Find where the given text appears and provide that cell's center as (X, Y) coordinate. 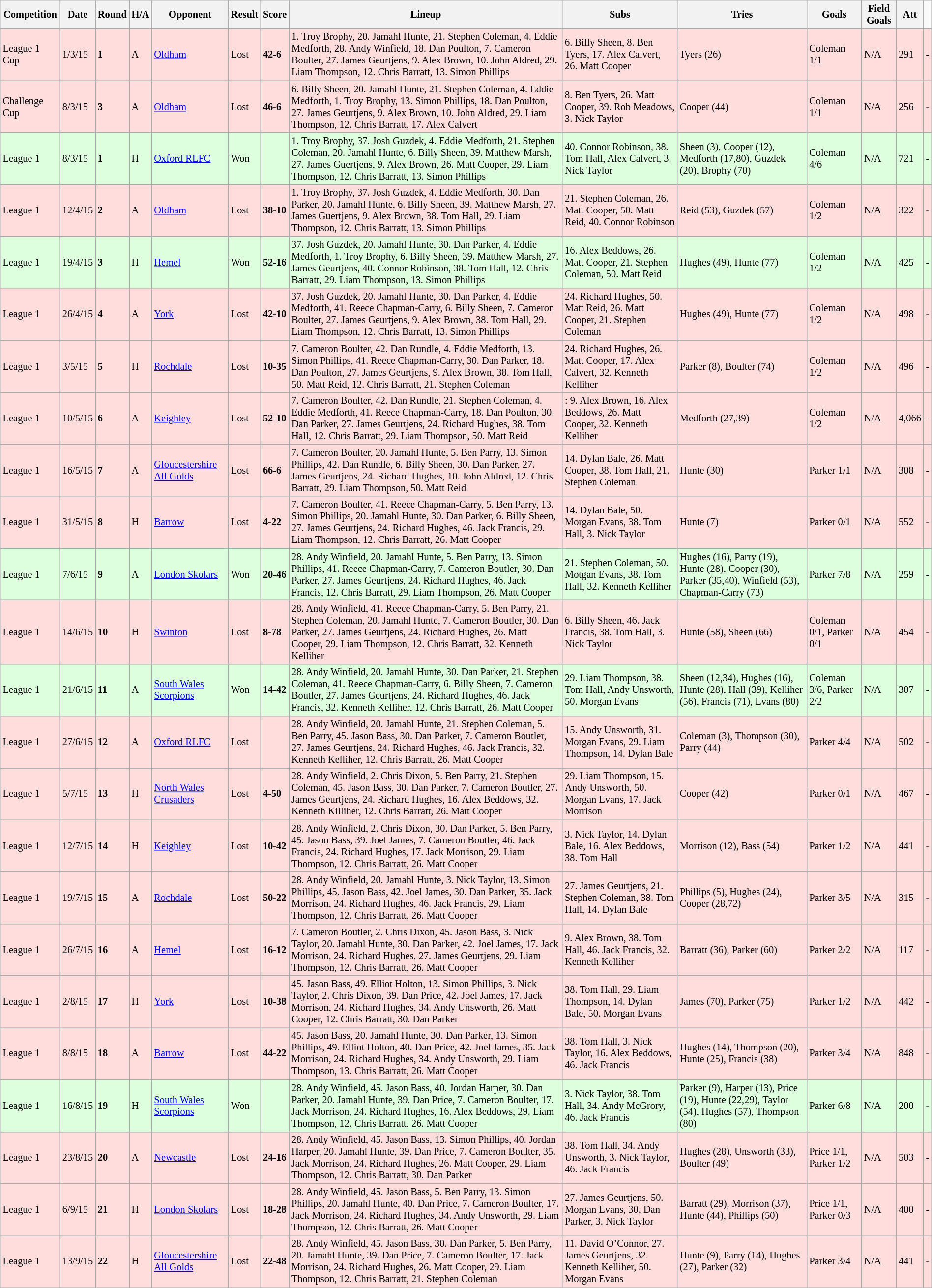
20 (112, 1158)
38. Tom Hall, 3. Nick Taylor, 16. Alex Beddows, 46. Jack Francis (620, 1053)
29. Liam Thompson, 15. Andy Unsworth, 50. Morgan Evans, 17. Jack Morrison (620, 794)
26/4/15 (78, 314)
52-10 (275, 419)
308 (910, 470)
Parker (8), Boulter (74) (742, 366)
Lineup (426, 14)
Cooper (44) (742, 107)
24-16 (275, 1158)
42-6 (275, 55)
Competition (30, 14)
Coleman 4/6 (834, 158)
16 (112, 950)
18 (112, 1053)
9 (112, 574)
24. Richard Hughes, 26. Matt Cooper, 17. Alex Calvert, 32. Kenneth Kelliher (620, 366)
42-10 (275, 314)
: 9. Alex Brown, 16. Alex Beddows, 26. Matt Cooper, 32. Kenneth Kelliher (620, 419)
200 (910, 1106)
40. Connor Robinson, 38. Tom Hall, Alex Calvert, 3. Nick Taylor (620, 158)
Sheen (12,34), Hughes (16), Hunte (28), Hall (39), Kelliher (56), Francis (71), Evans (80) (742, 690)
13/9/15 (78, 1261)
Coleman 0/1, Parker 0/1 (834, 632)
27. James Geurtjens, 21. Stephen Coleman, 38. Tom Hall, 14. Dylan Bale (620, 898)
6. Billy Sheen, 46. Jack Francis, 38. Tom Hall, 3. Nick Taylor (620, 632)
315 (910, 898)
21/6/15 (78, 690)
12/7/15 (78, 846)
8/8/15 (78, 1053)
Price 1/1, Parker 0/3 (834, 1209)
15 (112, 898)
Parker 2/2 (834, 950)
Phillips (5), Hughes (24), Cooper (28,72) (742, 898)
400 (910, 1209)
Parker 4/4 (834, 742)
Goals (834, 14)
22-48 (275, 1261)
9. Alex Brown, 38. Tom Hall, 46. Jack Francis, 32. Kenneth Kelliher (620, 950)
322 (910, 210)
19/7/15 (78, 898)
15. Andy Unsworth, 31. Morgan Evans, 29. Liam Thompson, 14. Dylan Bale (620, 742)
7 (112, 470)
117 (910, 950)
Field Goals (879, 14)
11 (112, 690)
44-22 (275, 1053)
7/6/15 (78, 574)
Att (910, 14)
Price 1/1, Parker 1/2 (834, 1158)
8. Ben Tyers, 26. Matt Cooper, 39. Rob Meadows, 3. Nick Taylor (620, 107)
Hunte (7) (742, 522)
496 (910, 366)
16-12 (275, 950)
14. Dylan Bale, 26. Matt Cooper, 38. Tom Hall, 21. Stephen Coleman (620, 470)
31/5/15 (78, 522)
13 (112, 794)
721 (910, 158)
552 (910, 522)
6 (112, 419)
Tries (742, 14)
Hunte (9), Parry (14), Hughes (27), Parker (32) (742, 1261)
Swinton (190, 632)
16. Alex Beddows, 26. Matt Cooper, 21. Stephen Coleman, 50. Matt Reid (620, 263)
Hughes (14), Thompson (20), Hunte (25), Francis (38) (742, 1053)
467 (910, 794)
16/8/15 (78, 1106)
Challenge Cup (30, 107)
50-22 (275, 898)
Coleman 3/6, Parker 2/2 (834, 690)
29. Liam Thompson, 38. Tom Hall, Andy Unsworth, 50. Morgan Evans (620, 690)
Subs (620, 14)
503 (910, 1158)
6. Billy Sheen, 8. Ben Tyers, 17. Alex Calvert, 26. Matt Cooper (620, 55)
Medforth (27,39) (742, 419)
Hughes (28), Unsworth (33), Boulter (49) (742, 1158)
19 (112, 1106)
4-22 (275, 522)
498 (910, 314)
259 (910, 574)
21. Stephen Coleman, 26. Matt Cooper, 50. Matt Reid, 40. Connor Robinson (620, 210)
Barratt (29), Morrison (37), Hunte (44), Phillips (50) (742, 1209)
6/9/15 (78, 1209)
454 (910, 632)
Hughes (16), Parry (19), Hunte (28), Cooper (30), Parker (35,40), Winfield (53), Chapman-Carry (73) (742, 574)
38-10 (275, 210)
8-78 (275, 632)
League 1 Cup (30, 55)
Parker 3/5 (834, 898)
19/4/15 (78, 263)
291 (910, 55)
14/6/15 (78, 632)
52-16 (275, 263)
North Wales Crusaders (190, 794)
H/A (141, 14)
Score (275, 14)
Hunte (58), Sheen (66) (742, 632)
18-28 (275, 1209)
2/8/15 (78, 1002)
2 (112, 210)
10/5/15 (78, 419)
21 (112, 1209)
4-50 (275, 794)
10-42 (275, 846)
Sheen (3), Cooper (12), Medforth (17,80), Guzdek (20), Brophy (70) (742, 158)
21. Stephen Coleman, 50. Motgan Evans, 38. Tom Hall, 32. Kenneth Kelliher (620, 574)
38. Tom Hall, 29. Liam Thompson, 14. Dylan Bale, 50. Morgan Evans (620, 1002)
Newcastle (190, 1158)
12 (112, 742)
66-6 (275, 470)
5 (112, 366)
Tyers (26) (742, 55)
James (70), Parker (75) (742, 1002)
Cooper (42) (742, 794)
1/3/15 (78, 55)
24. Richard Hughes, 50. Matt Reid, 26. Matt Cooper, 21. Stephen Coleman (620, 314)
10 (112, 632)
10-38 (275, 1002)
Parker 6/8 (834, 1106)
Hunte (30) (742, 470)
46-6 (275, 107)
Result (245, 14)
8 (112, 522)
11. David O’Connor, 27. James Geurtjens, 32. Kenneth Kelliher, 50. Morgan Evans (620, 1261)
27. James Geurtjens, 50. Morgan Evans, 30. Dan Parker, 3. Nick Taylor (620, 1209)
17 (112, 1002)
5/7/15 (78, 794)
502 (910, 742)
26/7/15 (78, 950)
Parker 1/1 (834, 470)
442 (910, 1002)
22 (112, 1261)
16/5/15 (78, 470)
10-35 (275, 366)
12/4/15 (78, 210)
3. Nick Taylor, 14. Dylan Bale, 16. Alex Beddows, 38. Tom Hall (620, 846)
Round (112, 14)
4,066 (910, 419)
14-42 (275, 690)
256 (910, 107)
14 (112, 846)
307 (910, 690)
23/8/15 (78, 1158)
3/5/15 (78, 366)
425 (910, 263)
Reid (53), Guzdek (57) (742, 210)
Coleman (3), Thompson (30), Parry (44) (742, 742)
Parker (9), Harper (13), Price (19), Hunte (22,29), Taylor (54), Hughes (57), Thompson (80) (742, 1106)
4 (112, 314)
20-46 (275, 574)
Date (78, 14)
Morrison (12), Bass (54) (742, 846)
Opponent (190, 14)
Barratt (36), Parker (60) (742, 950)
14. Dylan Bale, 50. Morgan Evans, 38. Tom Hall, 3. Nick Taylor (620, 522)
3. Nick Taylor, 38. Tom Hall, 34. Andy McGrory, 46. Jack Francis (620, 1106)
38. Tom Hall, 34. Andy Unsworth, 3. Nick Taylor, 46. Jack Francis (620, 1158)
27/6/15 (78, 742)
Parker 7/8 (834, 574)
848 (910, 1053)
